Search for the cell housing the specified text and yield its [x, y] center coordinate. 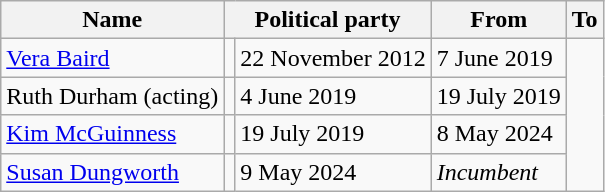
To [584, 20]
4 June 2019 [333, 96]
9 May 2024 [333, 172]
Name [112, 20]
7 June 2019 [498, 58]
Vera Baird [112, 58]
Incumbent [498, 172]
Susan Dungworth [112, 172]
Ruth Durham (acting) [112, 96]
8 May 2024 [498, 134]
Political party [328, 20]
From [498, 20]
Kim McGuinness [112, 134]
22 November 2012 [333, 58]
